Search for the cell housing the specified text and yield its [x, y] center coordinate. 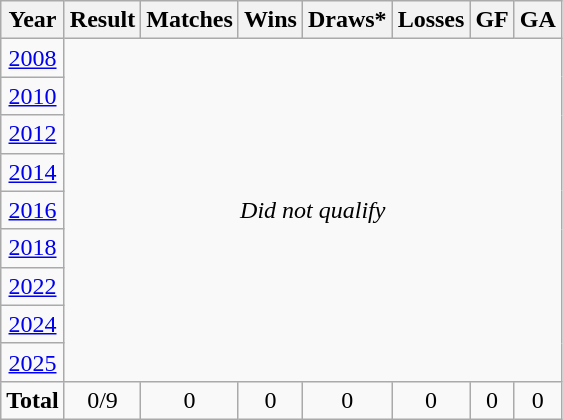
GA [538, 20]
2012 [33, 134]
Did not qualify [312, 210]
2010 [33, 96]
2018 [33, 248]
Result [102, 20]
GF [492, 20]
2014 [33, 172]
Wins [270, 20]
2022 [33, 286]
2024 [33, 324]
Losses [431, 20]
Matches [190, 20]
2016 [33, 210]
Total [33, 400]
0/9 [102, 400]
Draws* [347, 20]
Year [33, 20]
2008 [33, 58]
2025 [33, 362]
